Capture the cell that displays the provided text and extract its [X, Y] central coordinate. 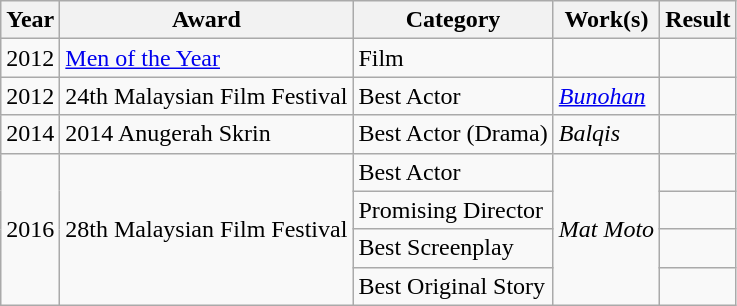
Year [30, 20]
2016 [30, 229]
Category [453, 20]
Bunohan [606, 96]
28th Malaysian Film Festival [206, 229]
Work(s) [606, 20]
Promising Director [453, 210]
Men of the Year [206, 58]
Film [453, 58]
Best Screenplay [453, 248]
Mat Moto [606, 229]
Balqis [606, 134]
Best Original Story [453, 286]
24th Malaysian Film Festival [206, 96]
Best Actor (Drama) [453, 134]
Award [206, 20]
2014 [30, 134]
2014 Anugerah Skrin [206, 134]
Result [698, 20]
